Detect which cell encompasses the target text, then output its (X, Y) center coordinate. 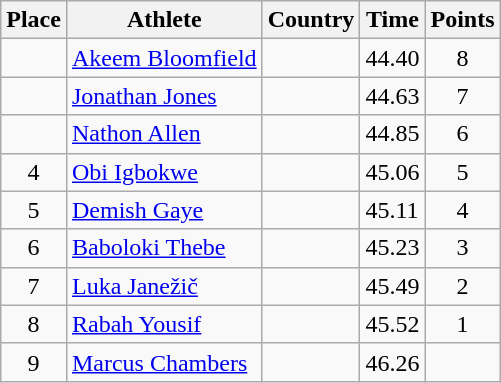
Time (392, 20)
Marcus Chambers (164, 362)
45.52 (392, 324)
Demish Gaye (164, 210)
9 (34, 362)
Country (311, 20)
Rabah Yousif (164, 324)
44.63 (392, 96)
45.49 (392, 286)
Jonathan Jones (164, 96)
2 (462, 286)
45.11 (392, 210)
45.23 (392, 248)
44.40 (392, 58)
44.85 (392, 134)
Athlete (164, 20)
45.06 (392, 172)
Akeem Bloomfield (164, 58)
Baboloki Thebe (164, 248)
Luka Janežič (164, 286)
Obi Igbokwe (164, 172)
1 (462, 324)
Points (462, 20)
46.26 (392, 362)
3 (462, 248)
Place (34, 20)
Nathon Allen (164, 134)
